Detect which cell encompasses the target text, then output its [X, Y] center coordinate. 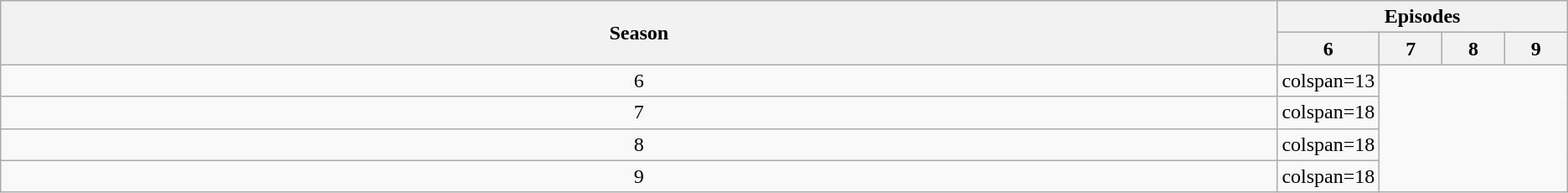
Episodes [1422, 17]
Season [639, 33]
colspan=13 [1328, 81]
